From the cell containing the given text, extract its center point as [X, Y] coordinate. 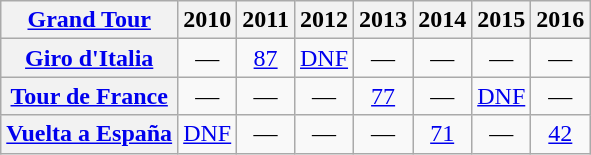
2015 [502, 20]
Vuelta a España [90, 134]
42 [560, 134]
77 [384, 96]
2010 [208, 20]
2014 [442, 20]
71 [442, 134]
2016 [560, 20]
2013 [384, 20]
Tour de France [90, 96]
2011 [266, 20]
87 [266, 58]
Grand Tour [90, 20]
Giro d'Italia [90, 58]
2012 [324, 20]
